Pinpoint the cell where the given text exists, returning its [X, Y] midpoint coordinate. 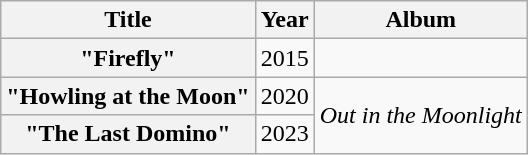
Album [420, 20]
"The Last Domino" [128, 134]
Title [128, 20]
"Howling at the Moon" [128, 96]
Out in the Moonlight [420, 115]
"Firefly" [128, 58]
2015 [284, 58]
Year [284, 20]
2023 [284, 134]
2020 [284, 96]
